For the text-containing cell, return its midpoint in [X, Y] coordinate format. 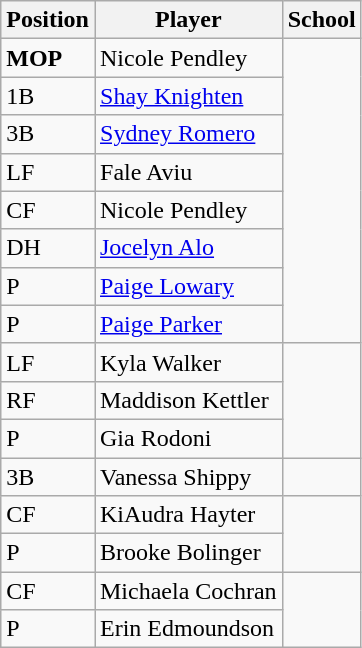
Shay Knighten [188, 96]
Vanessa Shippy [188, 477]
MOP [48, 58]
School [322, 20]
Player [188, 20]
Brooke Bolinger [188, 553]
DH [48, 248]
Paige Parker [188, 324]
Fale Aviu [188, 172]
RF [48, 400]
Maddison Kettler [188, 400]
Sydney Romero [188, 134]
Jocelyn Alo [188, 248]
Paige Lowary [188, 286]
Position [48, 20]
1B [48, 96]
Gia Rodoni [188, 438]
Michaela Cochran [188, 591]
Kyla Walker [188, 362]
KiAudra Hayter [188, 515]
Erin Edmoundson [188, 629]
